Capture the cell that displays the provided text and extract its [x, y] central coordinate. 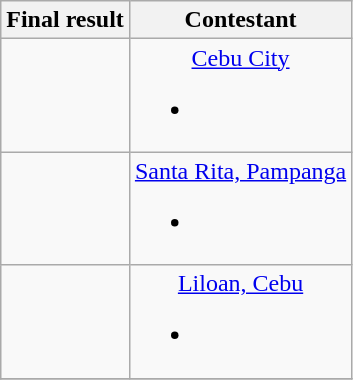
Contestant [240, 20]
Final result [66, 20]
Santa Rita, Pampanga [240, 208]
Cebu City [240, 96]
Liloan, Cebu [240, 322]
